Locate the cell with the specified text and output its (X, Y) center coordinate. 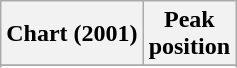
Peakposition (189, 34)
Chart (2001) (72, 34)
